From the cell containing the given text, extract its center point as [x, y] coordinate. 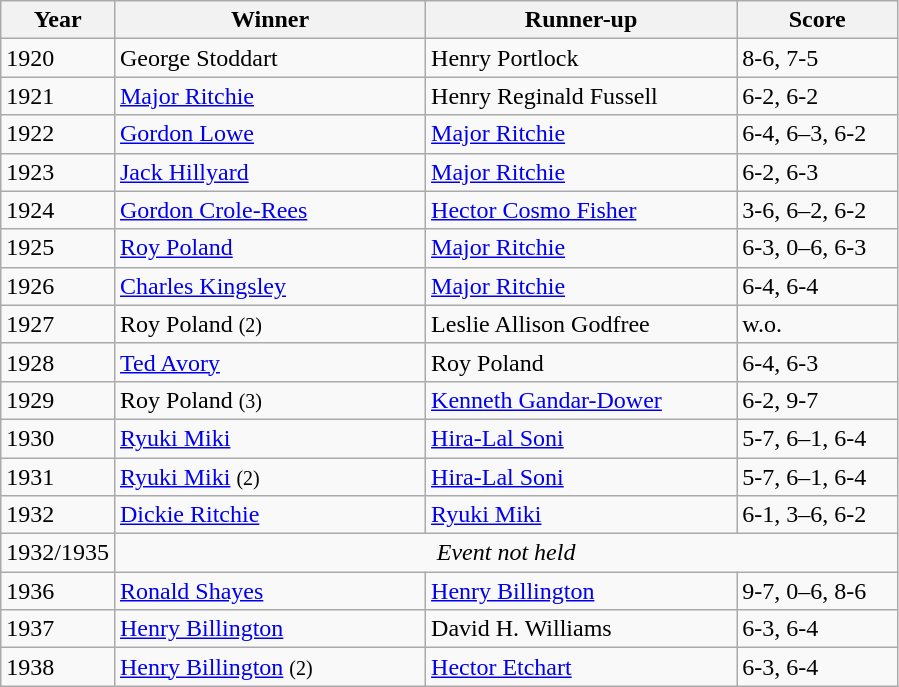
Roy Poland (2) [270, 324]
1923 [58, 172]
Roy Poland (3) [270, 400]
3-6, 6–2, 6-2 [818, 210]
1921 [58, 96]
1932 [58, 515]
Gordon Crole-Rees [270, 210]
Score [818, 20]
Event not held [506, 553]
1931 [58, 477]
6-4, 6–3, 6-2 [818, 134]
Charles Kingsley [270, 286]
Winner [270, 20]
Hector Cosmo Fisher [582, 210]
1928 [58, 362]
Runner-up [582, 20]
6-1, 3–6, 6-2 [818, 515]
9-7, 0–6, 8-6 [818, 591]
1924 [58, 210]
Gordon Lowe [270, 134]
1930 [58, 438]
1926 [58, 286]
6-4, 6-4 [818, 286]
1936 [58, 591]
6-3, 0–6, 6-3 [818, 248]
6-4, 6-3 [818, 362]
Ryuki Miki (2) [270, 477]
w.o. [818, 324]
1920 [58, 58]
1937 [58, 629]
George Stoddart [270, 58]
1922 [58, 134]
Kenneth Gandar-Dower [582, 400]
Jack Hillyard [270, 172]
1938 [58, 667]
Leslie Allison Godfree [582, 324]
Henry Portlock [582, 58]
Hector Etchart [582, 667]
Year [58, 20]
6-2, 6-2 [818, 96]
1932/1935 [58, 553]
1925 [58, 248]
1929 [58, 400]
Ronald Shayes [270, 591]
Henry Billington (2) [270, 667]
1927 [58, 324]
6-2, 6-3 [818, 172]
Henry Reginald Fussell [582, 96]
6-2, 9-7 [818, 400]
David H. Williams [582, 629]
Dickie Ritchie [270, 515]
Ted Avory [270, 362]
8-6, 7-5 [818, 58]
